Provide the [x, y] coordinate of the cell's center where the given text is located.  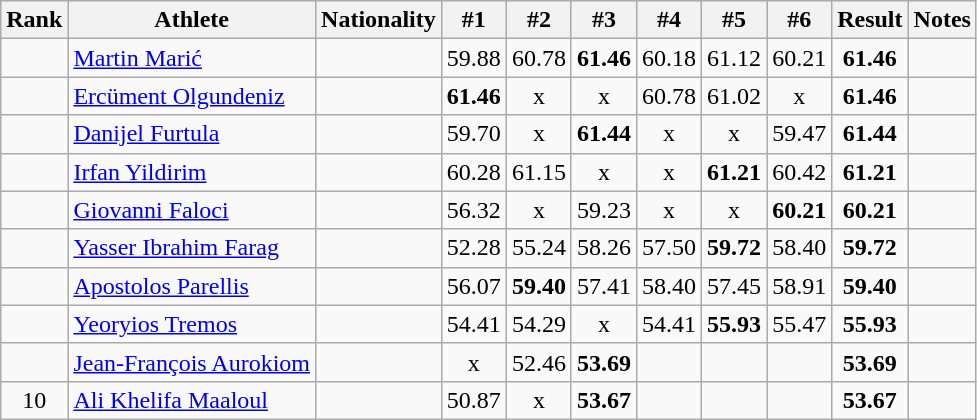
55.24 [538, 248]
57.50 [668, 248]
Notes [942, 20]
52.28 [474, 248]
Martin Marić [192, 58]
54.29 [538, 324]
57.45 [734, 286]
59.88 [474, 58]
61.02 [734, 96]
Ercüment Olgundeniz [192, 96]
Danijel Furtula [192, 134]
61.12 [734, 58]
#4 [668, 20]
58.26 [604, 248]
Irfan Yildirim [192, 172]
50.87 [474, 400]
61.15 [538, 172]
Result [870, 20]
#5 [734, 20]
Rank [34, 20]
10 [34, 400]
52.46 [538, 362]
55.47 [800, 324]
56.07 [474, 286]
56.32 [474, 210]
57.41 [604, 286]
Yeoryios Tremos [192, 324]
Yasser Ibrahim Farag [192, 248]
59.70 [474, 134]
60.28 [474, 172]
#1 [474, 20]
#6 [800, 20]
Jean-François Aurokiom [192, 362]
Nationality [379, 20]
59.23 [604, 210]
59.47 [800, 134]
60.18 [668, 58]
60.42 [800, 172]
Ali Khelifa Maaloul [192, 400]
Apostolos Parellis [192, 286]
Athlete [192, 20]
Giovanni Faloci [192, 210]
#3 [604, 20]
58.91 [800, 286]
#2 [538, 20]
